Locate the cell with the specified text and output its [X, Y] center coordinate. 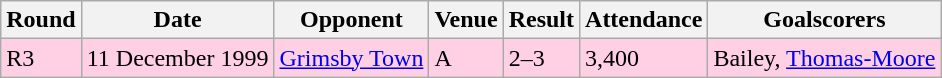
R3 [41, 58]
A [466, 58]
Opponent [352, 20]
3,400 [644, 58]
Grimsby Town [352, 58]
Date [178, 20]
2–3 [541, 58]
Round [41, 20]
Goalscorers [824, 20]
Bailey, Thomas-Moore [824, 58]
Result [541, 20]
11 December 1999 [178, 58]
Venue [466, 20]
Attendance [644, 20]
